Find where the given text appears and provide that cell's center as [X, Y] coordinate. 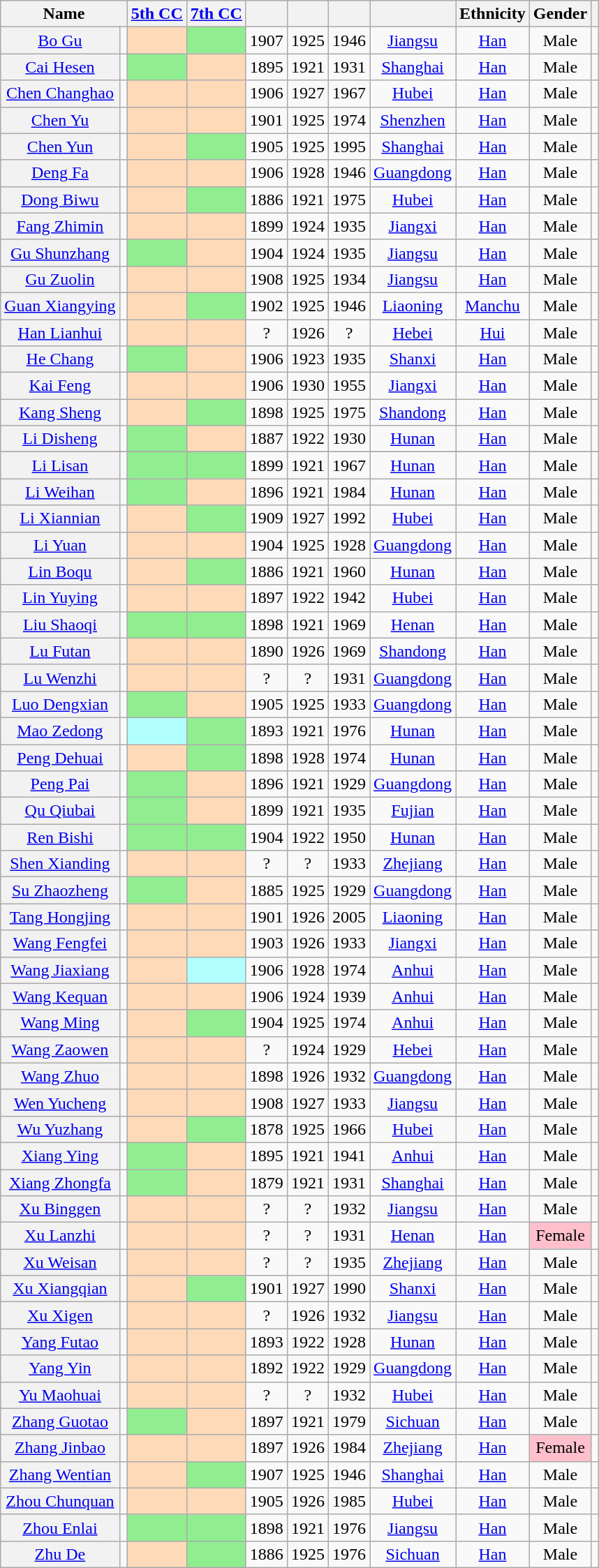
Xu Weisan [60, 1262]
1992 [349, 518]
7th CC [216, 14]
1887 [267, 439]
1903 [267, 943]
Wang Jiaxiang [60, 970]
Zhang Jinbao [60, 1448]
Qu Qiubai [60, 811]
Lin Boqu [60, 572]
Wang Zaowen [60, 1050]
Su Zhaozheng [60, 890]
Mao Zedong [60, 731]
1950 [349, 837]
Fujian [413, 811]
Chen Yun [60, 147]
1909 [267, 518]
Peng Dehuai [60, 757]
5th CC [156, 14]
Zhou Chunquan [60, 1501]
Xu Xiangqian [60, 1289]
1990 [349, 1289]
Hui [493, 333]
Luo Dengxian [60, 704]
Deng Fa [60, 173]
1966 [349, 1129]
Li Disheng [60, 439]
1890 [267, 651]
1979 [349, 1421]
Wang Fengfei [60, 943]
Lu Futan [60, 651]
1923 [307, 359]
1985 [349, 1501]
Gu Shunzhang [60, 253]
Shenzhen [413, 120]
Wang Zhuo [60, 1076]
Name [64, 14]
Guan Xiangying [60, 306]
Xu Xigen [60, 1315]
Tang Hongjing [60, 917]
Xu Binggen [60, 1209]
1942 [349, 598]
Bo Gu [60, 40]
Xu Lanzhi [60, 1236]
Shen Xianding [60, 864]
Gender [560, 14]
1892 [267, 1368]
Yang Yin [60, 1368]
Zhou Enlai [60, 1528]
Zhang Guotao [60, 1421]
Lu Wenzhi [60, 678]
1878 [267, 1129]
2005 [349, 917]
Wang Kequan [60, 996]
Kai Feng [60, 386]
Li Lisan [60, 465]
1939 [349, 996]
Wu Yuzhang [60, 1129]
1941 [349, 1156]
Li Weihan [60, 492]
Yang Futao [60, 1342]
Lin Yuying [60, 598]
1960 [349, 572]
Chen Yu [60, 120]
Xiang Ying [60, 1156]
Kang Sheng [60, 412]
Manchu [493, 306]
1934 [349, 279]
Li Yuan [60, 545]
Chen Changhao [60, 94]
Liu Shaoqi [60, 625]
Peng Pai [60, 784]
1879 [267, 1183]
Dong Biwu [60, 200]
Ethnicity [493, 14]
Gu Zuolin [60, 279]
He Chang [60, 359]
Wen Yucheng [60, 1103]
Zhu De [60, 1554]
Han Lianhui [60, 333]
Xiang Zhongfa [60, 1183]
Li Xiannian [60, 518]
1885 [267, 890]
1955 [349, 386]
Zhang Wentian [60, 1474]
1902 [267, 306]
Ren Bishi [60, 837]
Cai Hesen [60, 67]
1995 [349, 147]
Fang Zhimin [60, 226]
Wang Ming [60, 1023]
Yu Maohuai [60, 1395]
